Extract the (x, y) coordinate from the center of the cell holding the provided text.  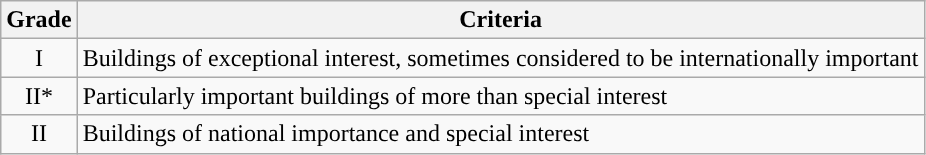
II* (39, 96)
Grade (39, 20)
Particularly important buildings of more than special interest (500, 96)
Buildings of exceptional interest, sometimes considered to be internationally important (500, 58)
II (39, 134)
Buildings of national importance and special interest (500, 134)
Criteria (500, 20)
I (39, 58)
